Search for the cell housing the specified text and yield its (x, y) center coordinate. 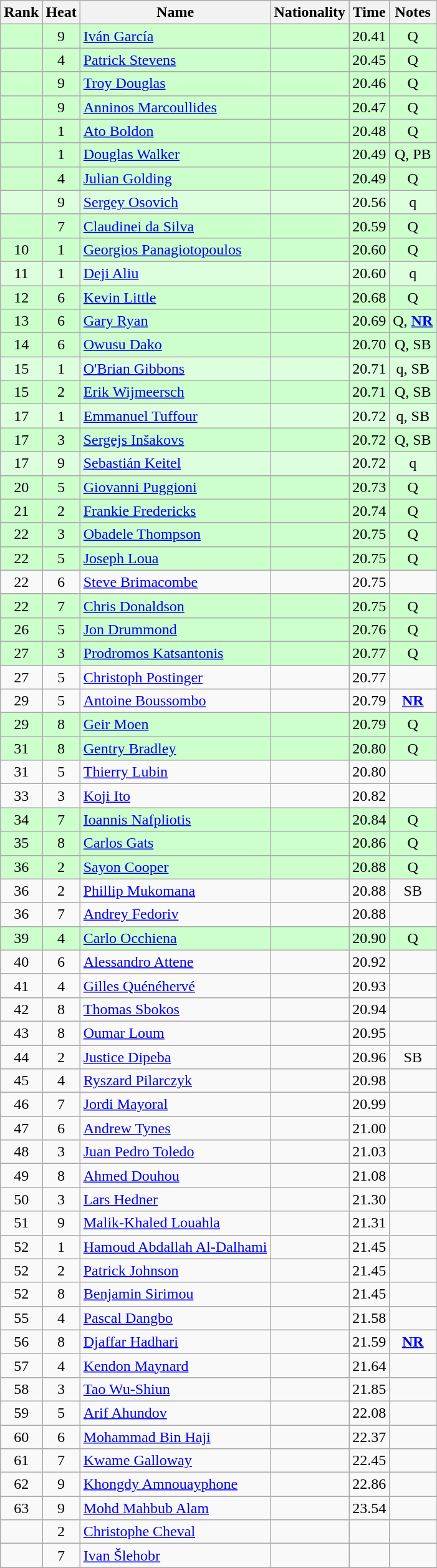
20.69 (369, 321)
20.93 (369, 985)
Steve Brimacombe (175, 582)
Rank (21, 12)
Malik-Khaled Louahla (175, 1223)
Gentry Bradley (175, 748)
Alessandro Attene (175, 962)
46 (21, 1105)
60 (21, 1436)
Emmanuel Tuffour (175, 416)
20.92 (369, 962)
62 (21, 1484)
14 (21, 345)
Benjamin Sirimou (175, 1294)
Sayon Cooper (175, 867)
Gilles Quénéhervé (175, 985)
50 (21, 1199)
Thierry Lubin (175, 772)
Ivan Šlehobr (175, 1556)
Ryszard Pilarczyk (175, 1081)
13 (21, 321)
Frankie Fredericks (175, 511)
Juan Pedro Toledo (175, 1152)
47 (21, 1128)
21.85 (369, 1389)
58 (21, 1389)
Troy Douglas (175, 84)
Ioannis Nafpliotis (175, 820)
Thomas Sbokos (175, 1009)
22.45 (369, 1461)
20.73 (369, 487)
41 (21, 985)
34 (21, 820)
Joseph Loua (175, 558)
Mohammad Bin Haji (175, 1436)
61 (21, 1461)
Prodromos Katsantonis (175, 653)
Gary Ryan (175, 321)
Q, PB (413, 155)
20.82 (369, 796)
45 (21, 1081)
23.54 (369, 1508)
Patrick Stevens (175, 60)
20.46 (369, 84)
Andrey Fedoriv (175, 914)
22.08 (369, 1413)
42 (21, 1009)
Carlo Occhiena (175, 938)
Christoph Postinger (175, 677)
57 (21, 1365)
Tao Wu-Shiun (175, 1389)
21.03 (369, 1152)
Kevin Little (175, 298)
21.08 (369, 1176)
20.56 (369, 202)
20.59 (369, 226)
35 (21, 843)
Phillip Mukomana (175, 891)
Khongdy Amnouayphone (175, 1484)
43 (21, 1033)
Name (175, 12)
40 (21, 962)
21.59 (369, 1342)
21.58 (369, 1318)
Heat (61, 12)
20.90 (369, 938)
Andrew Tynes (175, 1128)
Geir Moen (175, 725)
Obadele Thompson (175, 535)
Kendon Maynard (175, 1365)
Arif Ahundov (175, 1413)
Kwame Galloway (175, 1461)
Koji Ito (175, 796)
Oumar Loum (175, 1033)
Sebastián Keitel (175, 463)
Justice Dipeba (175, 1057)
Patrick Johnson (175, 1270)
26 (21, 629)
51 (21, 1223)
Chris Donaldson (175, 606)
20.41 (369, 36)
21.30 (369, 1199)
22.37 (369, 1436)
20.95 (369, 1033)
Ato Boldon (175, 131)
Lars Hedner (175, 1199)
22.86 (369, 1484)
48 (21, 1152)
21.31 (369, 1223)
Douglas Walker (175, 155)
55 (21, 1318)
Claudinei da Silva (175, 226)
Q, NR (413, 321)
33 (21, 796)
39 (21, 938)
20.76 (369, 629)
20.98 (369, 1081)
Christophe Cheval (175, 1532)
Mohd Mahbub Alam (175, 1508)
12 (21, 298)
20 (21, 487)
Erik Wijmeersch (175, 392)
Ahmed Douhou (175, 1176)
20.96 (369, 1057)
Deji Aliu (175, 273)
Iván García (175, 36)
10 (21, 249)
Time (369, 12)
21.00 (369, 1128)
20.45 (369, 60)
63 (21, 1508)
Sergey Osovich (175, 202)
49 (21, 1176)
20.68 (369, 298)
Sergejs Inšakovs (175, 440)
20.74 (369, 511)
Nationality (310, 12)
20.99 (369, 1105)
56 (21, 1342)
Notes (413, 12)
21 (21, 511)
Djaffar Hadhari (175, 1342)
20.84 (369, 820)
O'Brian Gibbons (175, 369)
20.94 (369, 1009)
Antoine Boussombo (175, 701)
Carlos Gats (175, 843)
Owusu Dako (175, 345)
Jordi Mayoral (175, 1105)
Anninos Marcoullides (175, 107)
Hamoud Abdallah Al-Dalhami (175, 1247)
59 (21, 1413)
20.86 (369, 843)
Giovanni Puggioni (175, 487)
20.47 (369, 107)
11 (21, 273)
20.48 (369, 131)
Pascal Dangbo (175, 1318)
Julian Golding (175, 178)
44 (21, 1057)
Jon Drummond (175, 629)
20.70 (369, 345)
21.64 (369, 1365)
Georgios Panagiotopoulos (175, 249)
